From the cell containing the given text, extract its center point as (x, y) coordinate. 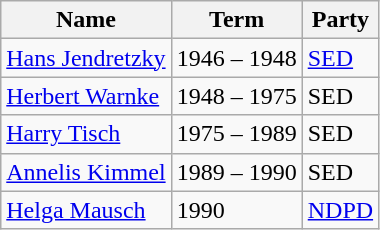
1990 (236, 210)
Harry Tisch (86, 134)
Term (236, 20)
Annelis Kimmel (86, 172)
Hans Jendretzky (86, 58)
NDPD (340, 210)
1948 – 1975 (236, 96)
1946 – 1948 (236, 58)
Herbert Warnke (86, 96)
Party (340, 20)
Name (86, 20)
1975 – 1989 (236, 134)
1989 – 1990 (236, 172)
Helga Mausch (86, 210)
